Identify which cell holds the provided text, then report its [x, y] central coordinate. 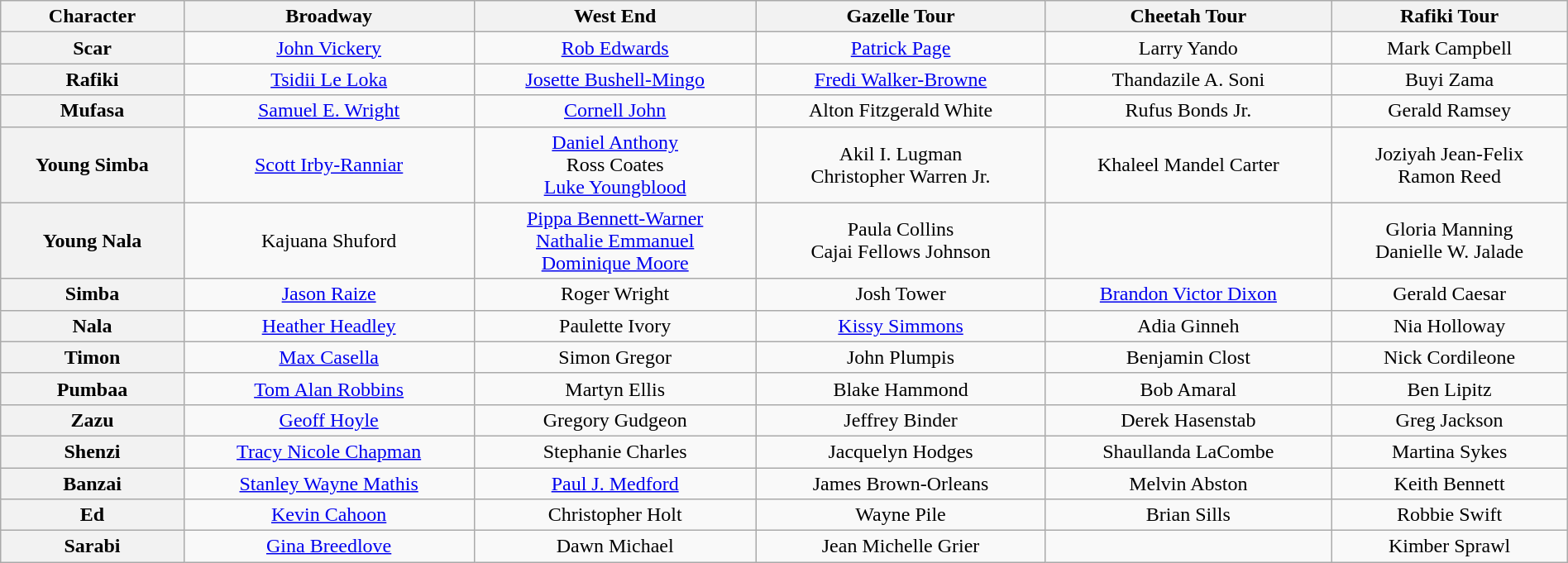
Mark Campbell [1449, 48]
Rob Edwards [615, 48]
Young Nala [93, 241]
Tom Alan Robbins [329, 389]
Alton Fitzgerald White [901, 111]
Brian Sills [1188, 515]
Timon [93, 357]
Simon Gregor [615, 357]
Zazu [93, 420]
Young Simba [93, 165]
Shenzi [93, 451]
Cornell John [615, 111]
Kajuana Shuford [329, 241]
Rafiki [93, 79]
Dawn Michael [615, 546]
Martyn Ellis [615, 389]
Jean Michelle Grier [901, 546]
Pumbaa [93, 389]
Josette Bushell-Mingo [615, 79]
Bob Amaral [1188, 389]
Samuel E. Wright [329, 111]
Stanley Wayne Mathis [329, 484]
Shaullanda LaCombe [1188, 451]
Joziyah Jean-FelixRamon Reed [1449, 165]
Gloria ManningDanielle W. Jalade [1449, 241]
Kissy Simmons [901, 326]
Roger Wright [615, 294]
Christopher Holt [615, 515]
Ben Lipitz [1449, 389]
West End [615, 17]
Mufasa [93, 111]
Character [93, 17]
Gina Breedlove [329, 546]
Scar [93, 48]
Blake Hammond [901, 389]
Rufus Bonds Jr. [1188, 111]
Paulette Ivory [615, 326]
Jason Raize [329, 294]
Simba [93, 294]
Daniel AnthonyRoss CoatesLuke Youngblood [615, 165]
Nala [93, 326]
Keith Bennett [1449, 484]
Gazelle Tour [901, 17]
Gerald Caesar [1449, 294]
Kimber Sprawl [1449, 546]
Pippa Bennett-WarnerNathalie EmmanuelDominique Moore [615, 241]
Khaleel Mandel Carter [1188, 165]
Gerald Ramsey [1449, 111]
Josh Tower [901, 294]
Cheetah Tour [1188, 17]
Stephanie Charles [615, 451]
Tsidii Le Loka [329, 79]
Scott Irby-Ranniar [329, 165]
Brandon Victor Dixon [1188, 294]
Paul J. Medford [615, 484]
John Plumpis [901, 357]
Wayne Pile [901, 515]
James Brown-Orleans [901, 484]
Jacquelyn Hodges [901, 451]
John Vickery [329, 48]
Sarabi [93, 546]
Heather Headley [329, 326]
Tracy Nicole Chapman [329, 451]
Paula CollinsCajai Fellows Johnson [901, 241]
Martina Sykes [1449, 451]
Derek Hasenstab [1188, 420]
Jeffrey Binder [901, 420]
Patrick Page [901, 48]
Broadway [329, 17]
Greg Jackson [1449, 420]
Ed [93, 515]
Fredi Walker-Browne [901, 79]
Robbie Swift [1449, 515]
Akil I. LugmanChristopher Warren Jr. [901, 165]
Kevin Cahoon [329, 515]
Banzai [93, 484]
Benjamin Clost [1188, 357]
Nick Cordileone [1449, 357]
Adia Ginneh [1188, 326]
Rafiki Tour [1449, 17]
Max Casella [329, 357]
Geoff Hoyle [329, 420]
Gregory Gudgeon [615, 420]
Larry Yando [1188, 48]
Thandazile A. Soni [1188, 79]
Buyi Zama [1449, 79]
Nia Holloway [1449, 326]
Melvin Abston [1188, 484]
